Pinpoint the cell where the given text exists, returning its [X, Y] midpoint coordinate. 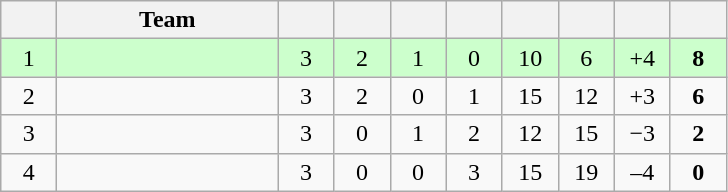
10 [530, 58]
+3 [642, 96]
+4 [642, 58]
19 [586, 172]
–4 [642, 172]
4 [29, 172]
Team [168, 20]
−3 [642, 134]
8 [698, 58]
